Determine the (x, y) coordinate at the center of the cell enclosing the given text.  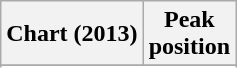
Chart (2013) (72, 34)
Peakposition (189, 34)
